Output the [X, Y] coordinate of the center of the cell containing the given text.  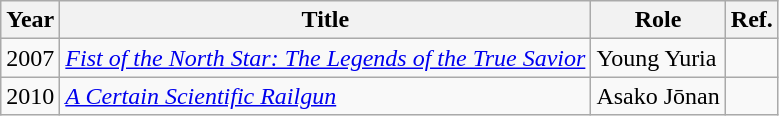
Fist of the North Star: The Legends of the True Savior [326, 58]
Title [326, 20]
2010 [30, 96]
Year [30, 20]
Young Yuria [658, 58]
A Certain Scientific Railgun [326, 96]
Ref. [752, 20]
Role [658, 20]
2007 [30, 58]
Asako Jōnan [658, 96]
